Identify which cell holds the provided text, then report its [x, y] central coordinate. 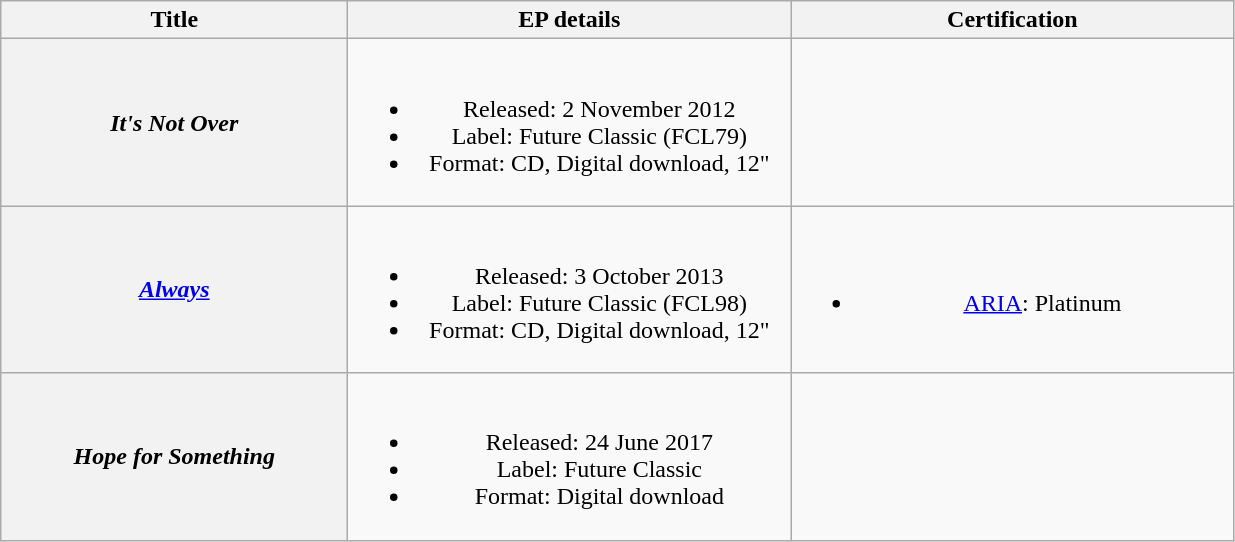
Title [174, 20]
EP details [570, 20]
Released: 3 October 2013Label: Future Classic (FCL98)Format: CD, Digital download, 12" [570, 290]
ARIA: Platinum [1012, 290]
Always [174, 290]
It's Not Over [174, 122]
Released: 2 November 2012Label: Future Classic (FCL79)Format: CD, Digital download, 12" [570, 122]
Released: 24 June 2017Label: Future ClassicFormat: Digital download [570, 456]
Certification [1012, 20]
Hope for Something [174, 456]
